From the cell containing the given text, extract its center point as [X, Y] coordinate. 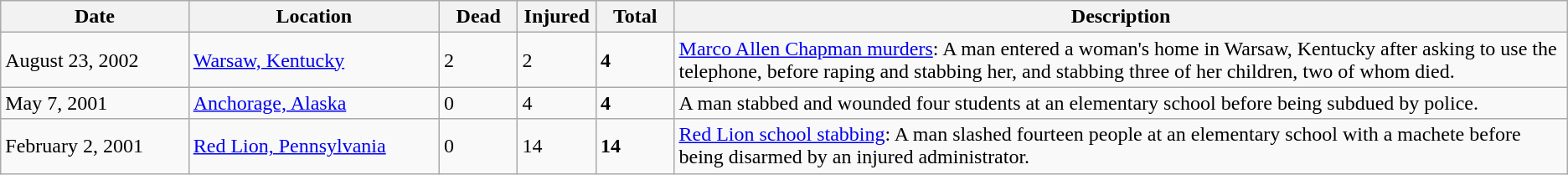
Red Lion school stabbing: A man slashed fourteen people at an elementary school with a machete before being disarmed by an injured administrator. [1121, 146]
A man stabbed and wounded four students at an elementary school before being subdued by police. [1121, 103]
February 2, 2001 [95, 146]
May 7, 2001 [95, 103]
August 23, 2002 [95, 60]
Anchorage, Alaska [313, 103]
Dead [478, 17]
Warsaw, Kentucky [313, 60]
Injured [557, 17]
Description [1121, 17]
Date [95, 17]
Red Lion, Pennsylvania [313, 146]
Location [313, 17]
Total [635, 17]
